Capture the cell that displays the provided text and extract its [X, Y] central coordinate. 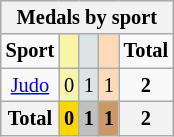
Judo [30, 85]
Medals by sport [87, 17]
Sport [30, 51]
